Determine the (X, Y) coordinate at the center of the cell enclosing the given text.  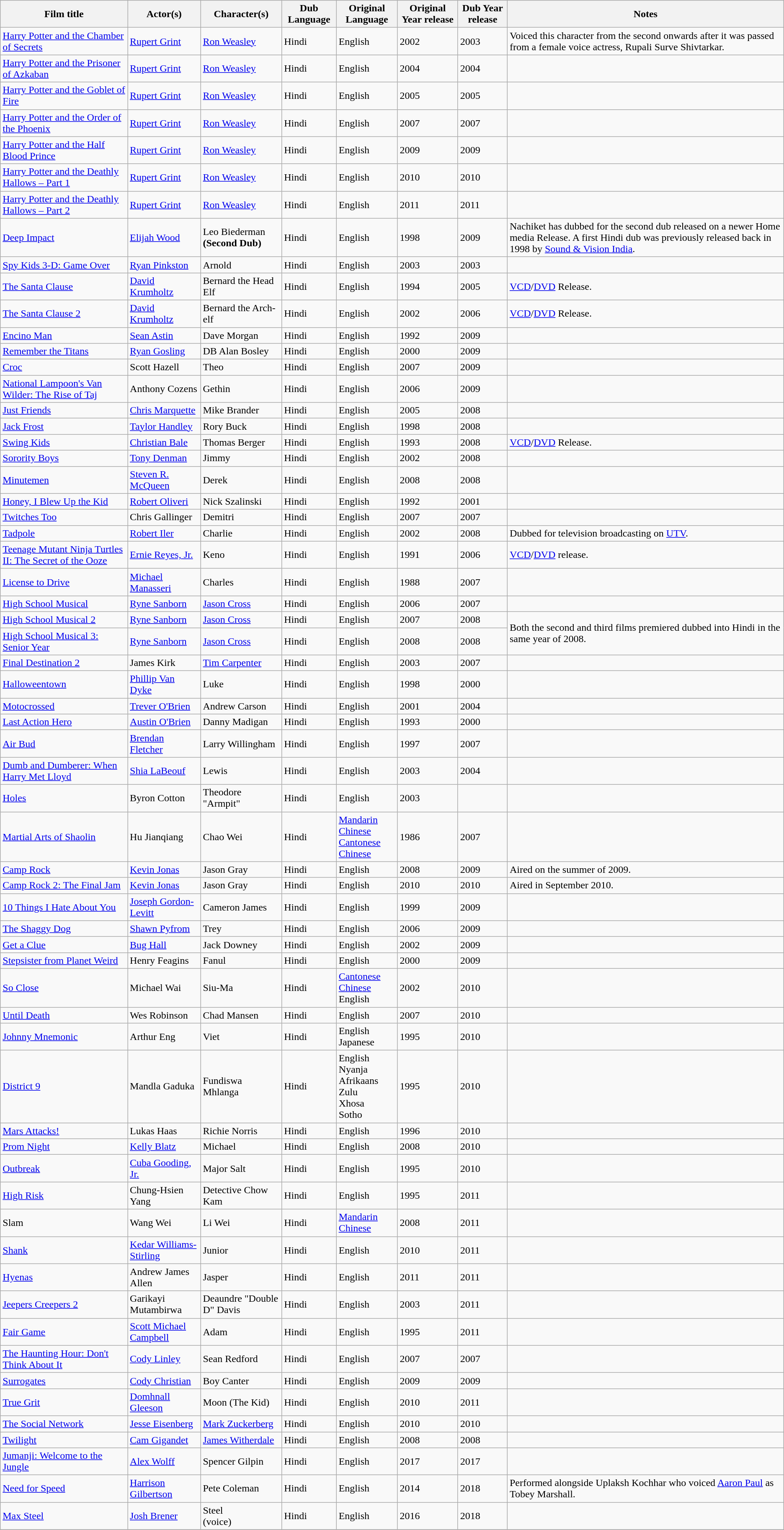
Wes Robinson (164, 1015)
Croc (64, 367)
Original Language (367, 14)
2014 (428, 1489)
Voiced this character from the second onwards after it was passed from a female voice actress, Rupali Surve Shivtarkar. (645, 41)
Dave Morgan (241, 335)
EnglishJapanese (367, 1037)
Sean Astin (164, 335)
Camp Rock 2: The Final Jam (64, 885)
Danny Madigan (241, 722)
Minutemen (64, 480)
Mandarin Chinese (367, 1223)
Ryan Gosling (164, 351)
Moon (The Kid) (241, 1402)
1997 (428, 744)
Last Action Hero (64, 722)
Scott Hazell (164, 367)
Thomas Berger (241, 442)
Ryan Pinkston (164, 265)
Deaundre "Double D" Davis (241, 1304)
Li Wei (241, 1223)
Original Year release (428, 14)
Dumb and Dumberer: When Harry Met Lloyd (64, 771)
Get a Clue (64, 944)
Aired in September 2010. (645, 885)
Henry Feagins (164, 960)
Performed alongside Uplaksh Kochhar who voiced Aaron Paul as Tobey Marshall. (645, 1489)
Cantonese ChineseEnglish (367, 988)
Halloweentown (64, 684)
Harry Potter and the Prisoner of Azkaban (64, 69)
Nick Szalinski (241, 501)
Bug Hall (164, 944)
Dubbed for television broadcasting on UTV. (645, 533)
Josh Brener (164, 1516)
Outbreak (64, 1169)
Derek (241, 480)
Dub Year release (482, 14)
Adam (241, 1332)
Arthur Eng (164, 1037)
Spencer Gilpin (241, 1462)
1996 (428, 1131)
1991 (428, 555)
Character(s) (241, 14)
Holes (64, 798)
Theo (241, 367)
Gethin (241, 389)
Shia LaBeouf (164, 771)
Johnny Mnemonic (64, 1037)
Jasper (241, 1277)
Aired on the summer of 2009. (645, 869)
The Santa Clause 2 (64, 313)
Max Steel (64, 1516)
Scott Michael Campbell (164, 1332)
Major Salt (241, 1169)
Remember the Titans (64, 351)
Trey (241, 929)
Jeepers Creepers 2 (64, 1304)
Demitri (241, 517)
Chao Wei (241, 837)
District 9 (64, 1086)
Robert Iler (164, 533)
Notes (645, 14)
Larry Willingham (241, 744)
Spy Kids 3-D: Game Over (64, 265)
Leo Biederman (Second Dub) (241, 237)
High School Musical 3: Senior Year (64, 641)
Charlie (241, 533)
VCD/DVD release. (645, 555)
Steven R. McQueen (164, 480)
Twitches Too (64, 517)
EnglishNyanjaAfrikaansZuluXhosaSotho (367, 1086)
Harry Potter and the Deathly Hallows – Part 2 (64, 204)
2016 (428, 1516)
Steel (voice) (241, 1516)
Fundiswa Mhlanga (241, 1086)
1988 (428, 582)
Luke (241, 684)
Shawn Pyfrom (164, 929)
Rory Buck (241, 426)
Encino Man (64, 335)
Chad Mansen (241, 1015)
Mike Brander (241, 410)
Wang Wei (164, 1223)
The Haunting Hour: Don't Think About It (64, 1359)
National Lampoon's Van Wilder: The Rise of Taj (64, 389)
Stepsister from Planet Weird (64, 960)
Chris Marquette (164, 410)
Pete Coleman (241, 1489)
License to Drive (64, 582)
Shank (64, 1250)
Harry Potter and the Order of the Phoenix (64, 123)
Slam (64, 1223)
Kedar Williams-Stirling (164, 1250)
Honey, I Blew Up the Kid (64, 501)
Tim Carpenter (241, 663)
Robert Oliveri (164, 501)
Cody Linley (164, 1359)
The Santa Clause (64, 286)
Motocrossed (64, 706)
Charles (241, 582)
Harry Potter and the Deathly Hallows – Part 1 (64, 178)
Trever O'Brien (164, 706)
Hu Jianqiang (164, 837)
Jimmy (241, 458)
Andrew Carson (241, 706)
Alex Wolff (164, 1462)
Ernie Reyes, Jr. (164, 555)
Lewis (241, 771)
Cam Gigandet (164, 1440)
Chung-Hsien Yang (164, 1195)
Austin O'Brien (164, 722)
Cameron James (241, 907)
Joseph Gordon-Levitt (164, 907)
Harry Potter and the Half Blood Prince (64, 150)
Garikayi Mutambirwa (164, 1304)
Martial Arts of Shaolin (64, 837)
Tadpole (64, 533)
Sean Redford (241, 1359)
Both the second and third films premiered dubbed into Hindi in the same year of 2008. (645, 633)
The Shaggy Dog (64, 929)
Arnold (241, 265)
True Grit (64, 1402)
Domhnall Gleeson (164, 1402)
Michael Wai (164, 988)
Twilight (64, 1440)
Harry Potter and the Goblet of Fire (64, 95)
1986 (428, 837)
Jumanji: Welcome to the Jungle (64, 1462)
Tony Denman (164, 458)
Taylor Handley (164, 426)
Jesse Eisenberg (164, 1424)
Deep Impact (64, 237)
High School Musical (64, 604)
High School Musical 2 (64, 619)
Theodore "Armpit" (241, 798)
Actor(s) (164, 14)
Mark Zuckerberg (241, 1424)
Camp Rock (64, 869)
Sorority Boys (64, 458)
Lukas Haas (164, 1131)
Viet (241, 1037)
Siu-Ma (241, 988)
Fair Game (64, 1332)
Detective Chow Kam (241, 1195)
Andrew James Allen (164, 1277)
Harry Potter and the Chamber of Secrets (64, 41)
Mars Attacks! (64, 1131)
Richie Norris (241, 1131)
Until Death (64, 1015)
Bernard the Head Elf (241, 286)
Air Bud (64, 744)
Dub Language (309, 14)
Anthony Cozens (164, 389)
Brendan Fletcher (164, 744)
Cuba Gooding, Jr. (164, 1169)
Michael (241, 1147)
High Risk (64, 1195)
Surrogates (64, 1380)
James Kirk (164, 663)
Film title (64, 14)
So Close (64, 988)
10 Things I Hate About You (64, 907)
1994 (428, 286)
Bernard the Arch-elf (241, 313)
The Social Network (64, 1424)
Kelly Blatz (164, 1147)
Byron Cotton (164, 798)
Mandla Gaduka (164, 1086)
Swing Kids (64, 442)
Mandarin ChineseCantonese Chinese (367, 837)
James Witherdale (241, 1440)
Phillip Van Dyke (164, 684)
Just Friends (64, 410)
Prom Night (64, 1147)
Need for Speed (64, 1489)
Elijah Wood (164, 237)
Chris Gallinger (164, 517)
Harrison Gilbertson (164, 1489)
Michael Manasseri (164, 582)
Jack Frost (64, 426)
Jack Downey (241, 944)
Hyenas (64, 1277)
DB Alan Bosley (241, 351)
Teenage Mutant Ninja Turtles II: The Secret of the Ooze (64, 555)
Boy Canter (241, 1380)
1999 (428, 907)
Final Destination 2 (64, 663)
Junior (241, 1250)
Fanul (241, 960)
Cody Christian (164, 1380)
Christian Bale (164, 442)
Keno (241, 555)
